Search for the cell housing the specified text and yield its (X, Y) center coordinate. 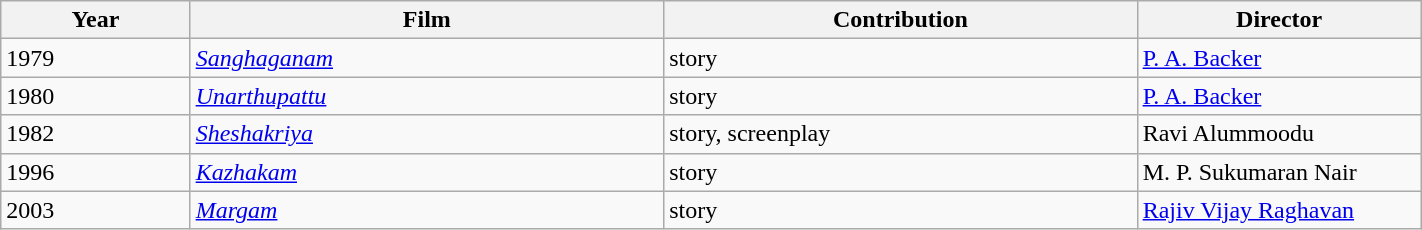
Film (427, 20)
story, screenplay (901, 134)
Sheshakriya (427, 134)
1996 (96, 172)
Rajiv Vijay Raghavan (1279, 210)
Kazhakam (427, 172)
Contribution (901, 20)
Ravi Alummoodu (1279, 134)
Year (96, 20)
Sanghaganam (427, 58)
Margam (427, 210)
1980 (96, 96)
1979 (96, 58)
1982 (96, 134)
Director (1279, 20)
M. P. Sukumaran Nair (1279, 172)
2003 (96, 210)
Unarthupattu (427, 96)
